Detect which cell encompasses the target text, then output its [x, y] center coordinate. 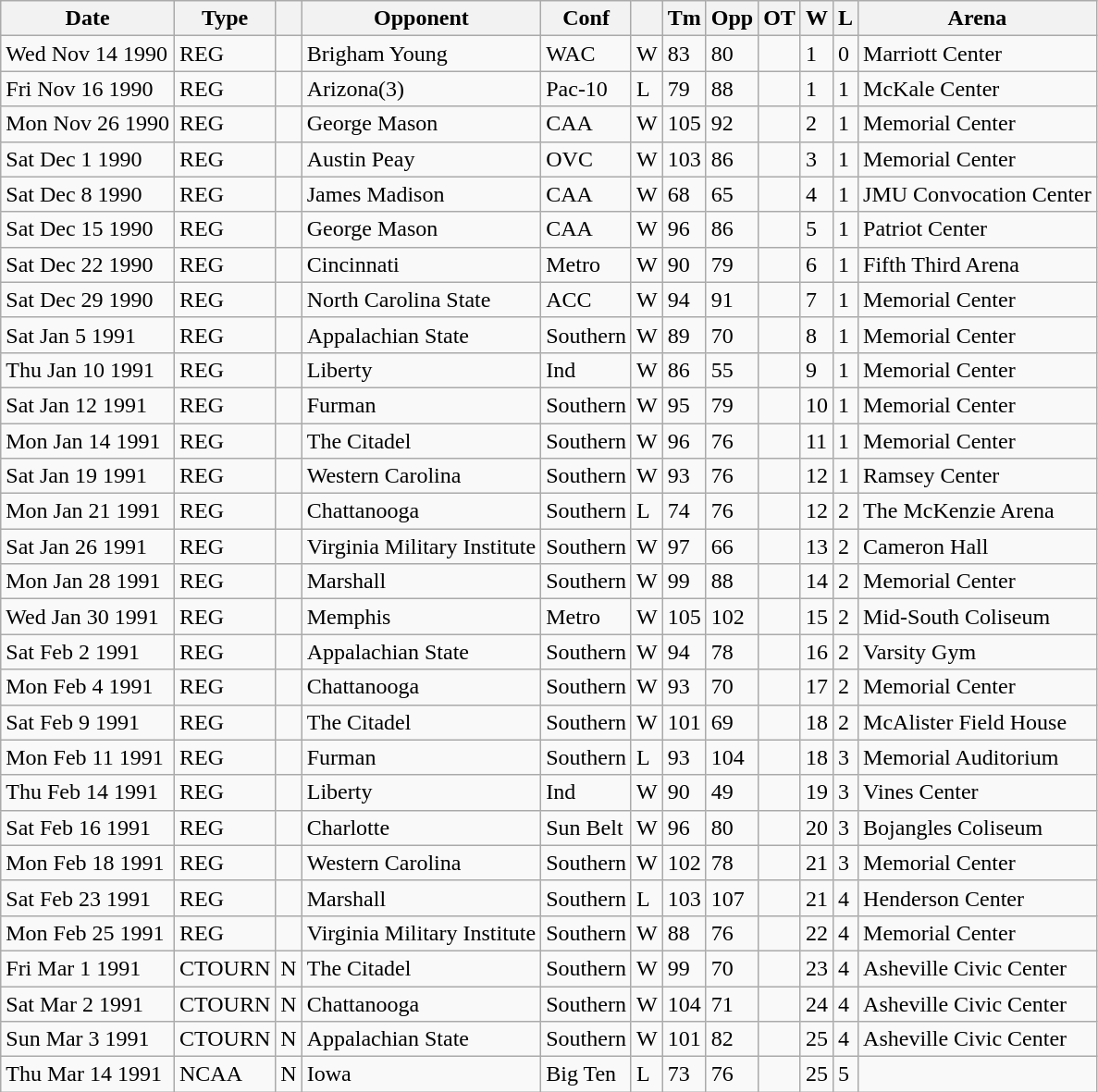
73 [685, 1074]
Fri Mar 1 1991 [88, 968]
Varsity Gym [978, 652]
65 [732, 194]
Sat Dec 29 1990 [88, 300]
91 [732, 300]
13 [816, 546]
The McKenzie Arena [978, 511]
Mon Jan 28 1991 [88, 582]
Patriot Center [978, 229]
49 [732, 792]
Vines Center [978, 792]
Sat Jan 12 1991 [88, 405]
10 [816, 405]
Arizona(3) [421, 89]
89 [685, 335]
Cameron Hall [978, 546]
Mon Nov 26 1990 [88, 124]
23 [816, 968]
0 [845, 54]
9 [816, 370]
Sat Jan 19 1991 [88, 476]
Big Ten [586, 1074]
Mon Jan 14 1991 [88, 441]
Mon Feb 11 1991 [88, 757]
Henderson Center [978, 898]
ACC [586, 300]
Sat Dec 1 1990 [88, 159]
Wed Nov 14 1990 [88, 54]
Sun Mar 3 1991 [88, 1039]
Sat Feb 23 1991 [88, 898]
Sat Mar 2 1991 [88, 1003]
WAC [586, 54]
Mon Feb 18 1991 [88, 863]
Sun Belt [586, 828]
Fifth Third Arena [978, 264]
66 [732, 546]
Sat Dec 22 1990 [88, 264]
OVC [586, 159]
95 [685, 405]
Pac-10 [586, 89]
Date [88, 18]
Conf [586, 18]
Ramsey Center [978, 476]
McAlister Field House [978, 722]
Bojangles Coliseum [978, 828]
83 [685, 54]
Fri Nov 16 1990 [88, 89]
17 [816, 687]
Sat Feb 2 1991 [88, 652]
Thu Feb 14 1991 [88, 792]
19 [816, 792]
Arena [978, 18]
6 [816, 264]
92 [732, 124]
Sat Dec 8 1990 [88, 194]
Sat Jan 5 1991 [88, 335]
North Carolina State [421, 300]
Sat Jan 26 1991 [88, 546]
Sat Feb 9 1991 [88, 722]
15 [816, 617]
7 [816, 300]
74 [685, 511]
71 [732, 1003]
55 [732, 370]
Wed Jan 30 1991 [88, 617]
82 [732, 1039]
Sat Dec 15 1990 [88, 229]
Cincinnati [421, 264]
Brigham Young [421, 54]
JMU Convocation Center [978, 194]
McKale Center [978, 89]
Tm [685, 18]
Thu Mar 14 1991 [88, 1074]
24 [816, 1003]
Opp [732, 18]
68 [685, 194]
Mon Jan 21 1991 [88, 511]
22 [816, 933]
Memorial Auditorium [978, 757]
OT [780, 18]
Memphis [421, 617]
20 [816, 828]
Austin Peay [421, 159]
NCAA [224, 1074]
107 [732, 898]
Opponent [421, 18]
11 [816, 441]
Iowa [421, 1074]
Charlotte [421, 828]
Marriott Center [978, 54]
Mon Feb 4 1991 [88, 687]
14 [816, 582]
Type [224, 18]
Mid-South Coliseum [978, 617]
16 [816, 652]
69 [732, 722]
James Madison [421, 194]
Thu Jan 10 1991 [88, 370]
8 [816, 335]
Mon Feb 25 1991 [88, 933]
97 [685, 546]
Sat Feb 16 1991 [88, 828]
